Extract the (x, y) coordinate from the center of the cell holding the provided text.  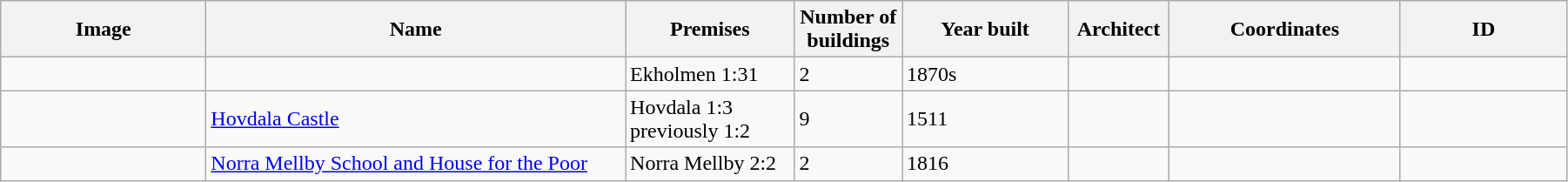
Hovdala 1:3previously 1:2 (710, 118)
ID (1483, 30)
Coordinates (1284, 30)
Norra Mellby School and House for the Poor (416, 164)
Premises (710, 30)
Architect (1119, 30)
1870s (985, 74)
1511 (985, 118)
Image (104, 30)
Year built (985, 30)
Norra Mellby 2:2 (710, 164)
Number ofbuildings (848, 30)
Hovdala Castle (416, 118)
1816 (985, 164)
Name (416, 30)
Ekholmen 1:31 (710, 74)
9 (848, 118)
